Return [X, Y] of the center of cell containing provided text 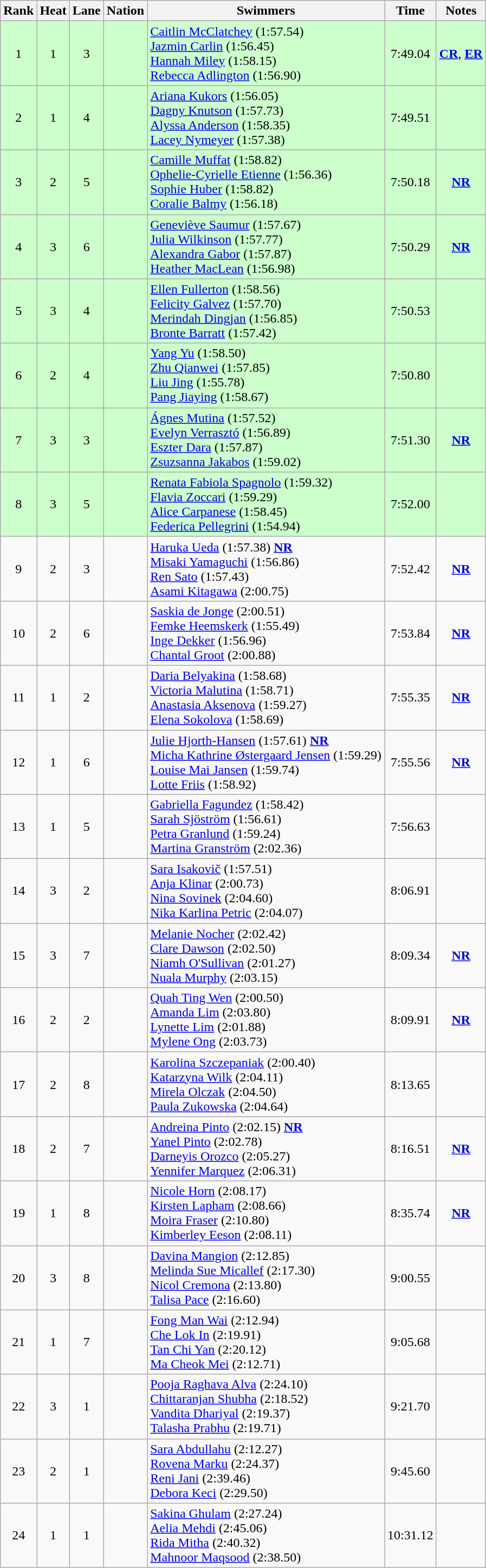
Heat [53, 11]
Time [411, 11]
9:45.60 [411, 1471]
Saskia de Jonge (2:00.51)Femke Heemskerk (1:55.49)Inge Dekker (1:56.96)Chantal Groot (2:00.88) [266, 633]
9 [18, 568]
18 [18, 1149]
20 [18, 1277]
Lane [87, 11]
Renata Fabiola Spagnolo (1:59.32)Flavia Zoccari (1:59.29)Alice Carpanese (1:58.45)Federica Pellegrini (1:54.94) [266, 504]
9:05.68 [411, 1342]
7:53.84 [411, 633]
Caitlin McClatchey (1:57.54)Jazmin Carlin (1:56.45)Hannah Miley (1:58.15)Rebecca Adlington (1:56.90) [266, 53]
7:51.30 [411, 439]
15 [18, 956]
23 [18, 1471]
7:50.53 [411, 311]
Quah Ting Wen (2:00.50)Amanda Lim (2:03.80)Lynette Lim (2:01.88)Mylene Ong (2:03.73) [266, 1020]
Ariana Kukors (1:56.05)Dagny Knutson (1:57.73)Alyssa Anderson (1:58.35)Lacey Nymeyer (1:57.38) [266, 118]
Julie Hjorth-Hansen (1:57.61) NRMicha Kathrine Østergaard Jensen (1:59.29)Louise Mai Jansen (1:59.74)Lotte Friis (1:58.92) [266, 762]
Swimmers [266, 11]
12 [18, 762]
Notes [461, 11]
Melanie Nocher (2:02.42)Clare Dawson (2:02.50)Niamh O'Sullivan (2:01.27)Nuala Murphy (2:03.15) [266, 956]
8:35.74 [411, 1213]
Geneviève Saumur (1:57.67)Julia Wilkinson (1:57.77)Alexandra Gabor (1:57.87)Heather MacLean (1:56.98) [266, 247]
Davina Mangion (2:12.85)Melinda Sue Micallef (2:17.30)Nicol Cremona (2:13.80)Talisa Pace (2:16.60) [266, 1277]
Haruka Ueda (1:57.38) NRMisaki Yamaguchi (1:56.86)Ren Sato (1:57.43)Asami Kitagawa (2:00.75) [266, 568]
Pooja Raghava Alva (2:24.10)Chittaranjan Shubha (2:18.52)Vandita Dhariyal (2:19.37)Talasha Prabhu (2:19.71) [266, 1406]
17 [18, 1085]
8:13.65 [411, 1085]
7:56.63 [411, 827]
8:09.34 [411, 956]
21 [18, 1342]
Sakina Ghulam (2:27.24)Aelia Mehdi (2:45.06)Rida Mitha (2:40.32)Mahnoor Maqsood (2:38.50) [266, 1535]
Camille Muffat (1:58.82)Ophelie-Cyrielle Etienne (1:56.36)Sophie Huber (1:58.82)Coralie Balmy (1:56.18) [266, 182]
Ágnes Mutina (1:57.52)Evelyn Verrasztó (1:56.89)Eszter Dara (1:57.87)Zsuzsanna Jakabos (1:59.02) [266, 439]
19 [18, 1213]
7:50.29 [411, 247]
8:06.91 [411, 891]
16 [18, 1020]
7:55.35 [411, 697]
7:49.04 [411, 53]
7:50.80 [411, 376]
Nicole Horn (2:08.17)Kirsten Lapham (2:08.66)Moira Fraser (2:10.80)Kimberley Eeson (2:08.11) [266, 1213]
7:50.18 [411, 182]
9:21.70 [411, 1406]
Rank [18, 11]
24 [18, 1535]
9:00.55 [411, 1277]
10 [18, 633]
Sara Abdullahu (2:12.27)Rovena Marku (2:24.37)Reni Jani (2:39.46)Debora Keci (2:29.50) [266, 1471]
8:09.91 [411, 1020]
7:52.00 [411, 504]
Fong Man Wai (2:12.94)Che Lok In (2:19.91)Tan Chi Yan (2:20.12)Ma Cheok Mei (2:12.71) [266, 1342]
13 [18, 827]
14 [18, 891]
CR, ER [461, 53]
7:52.42 [411, 568]
11 [18, 697]
Daria Belyakina (1:58.68) Victoria Malutina (1:58.71)Anastasia Aksenova (1:59.27)Elena Sokolova (1:58.69) [266, 697]
10:31.12 [411, 1535]
Karolina Szczepaniak (2:00.40)Katarzyna Wilk (2:04.11)Mirela Olczak (2:04.50)Paula Zukowska (2:04.64) [266, 1085]
8:16.51 [411, 1149]
Andreina Pinto (2:02.15) NRYanel Pinto (2:02.78)Darneyis Orozco (2:05.27)Yennifer Marquez (2:06.31) [266, 1149]
Sara Isakovič (1:57.51)Anja Klinar (2:00.73)Nina Sovinek (2:04.60)Nika Karlina Petric (2:04.07) [266, 891]
Nation [125, 11]
22 [18, 1406]
Ellen Fullerton (1:58.56)Felicity Galvez (1:57.70)Merindah Dingjan (1:56.85)Bronte Barratt (1:57.42) [266, 311]
7:55.56 [411, 762]
Gabriella Fagundez (1:58.42)Sarah Sjöström (1:56.61)Petra Granlund (1:59.24)Martina Granström (2:02.36) [266, 827]
Yang Yu (1:58.50) Zhu Qianwei (1:57.85)Liu Jing (1:55.78)Pang Jiaying (1:58.67) [266, 376]
7:49.51 [411, 118]
